Locate the cell with the specified text and output its (x, y) center coordinate. 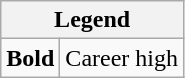
Bold (30, 58)
Career high (122, 58)
Legend (92, 20)
